Search for the cell housing the specified text and yield its (x, y) center coordinate. 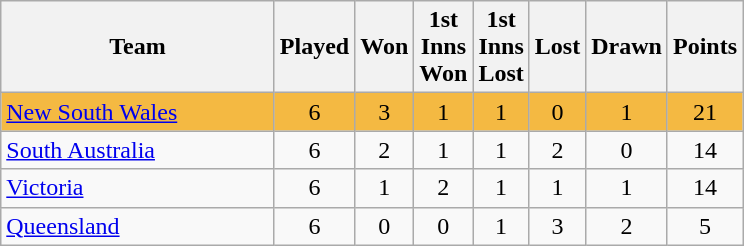
1st Inns Won (444, 47)
21 (704, 112)
Victoria (138, 188)
Played (314, 47)
South Australia (138, 150)
Drawn (627, 47)
Queensland (138, 226)
New South Wales (138, 112)
1st Inns Lost (501, 47)
Points (704, 47)
Lost (557, 47)
5 (704, 226)
Team (138, 47)
Won (384, 47)
